Pinpoint the cell where the given text exists, returning its [X, Y] midpoint coordinate. 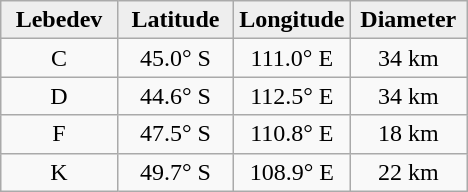
D [59, 96]
Lebedev [59, 20]
Latitude [175, 20]
110.8° E [292, 134]
C [59, 58]
F [59, 134]
49.7° S [175, 172]
K [59, 172]
108.9° E [292, 172]
45.0° S [175, 58]
Diameter [408, 20]
44.6° S [175, 96]
112.5° E [292, 96]
22 km [408, 172]
47.5° S [175, 134]
Longitude [292, 20]
18 km [408, 134]
111.0° E [292, 58]
